For the text-containing cell, return its midpoint in [x, y] coordinate format. 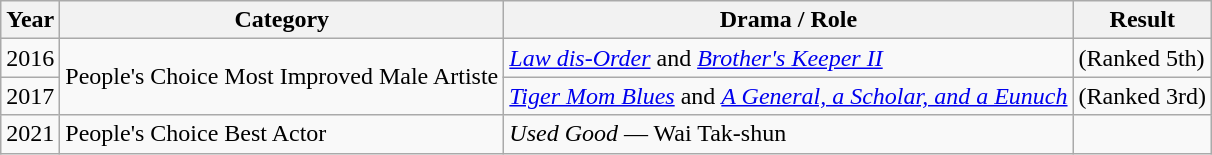
Year [30, 20]
Result [1142, 20]
Drama / Role [788, 20]
Used Good — Wai Tak-shun [788, 134]
People's Choice Best Actor [282, 134]
2021 [30, 134]
2016 [30, 58]
Category [282, 20]
Tiger Mom Blues and A General, a Scholar, and a Eunuch [788, 96]
(Ranked 5th) [1142, 58]
Law dis-Order and Brother's Keeper II [788, 58]
2017 [30, 96]
(Ranked 3rd) [1142, 96]
People's Choice Most Improved Male Artiste [282, 77]
